Locate the cell with the specified text and output its [x, y] center coordinate. 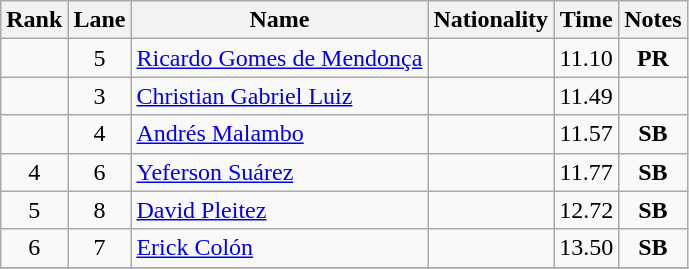
PR [653, 58]
13.50 [586, 248]
Rank [34, 20]
Lane [100, 20]
David Pleitez [280, 210]
11.10 [586, 58]
Erick Colón [280, 248]
Ricardo Gomes de Mendonça [280, 58]
12.72 [586, 210]
3 [100, 96]
Time [586, 20]
Nationality [491, 20]
11.77 [586, 172]
8 [100, 210]
11.57 [586, 134]
Yeferson Suárez [280, 172]
Name [280, 20]
Andrés Malambo [280, 134]
Christian Gabriel Luiz [280, 96]
Notes [653, 20]
7 [100, 248]
11.49 [586, 96]
